Extract the [X, Y] coordinate from the center of the cell holding the provided text.  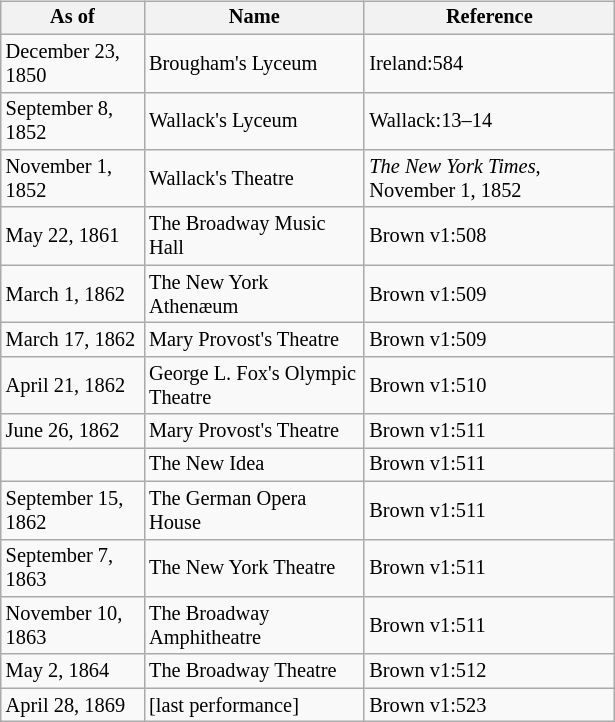
April 21, 1862 [72, 385]
Brown v1:523 [489, 705]
[last performance] [254, 705]
May 22, 1861 [72, 236]
Brown v1:512 [489, 671]
March 17, 1862 [72, 340]
September 7, 1863 [72, 568]
The New York Theatre [254, 568]
Wallack's Lyceum [254, 121]
George L. Fox's Olympic Theatre [254, 385]
May 2, 1864 [72, 671]
November 10, 1863 [72, 626]
The New Idea [254, 465]
March 1, 1862 [72, 294]
Brougham's Lyceum [254, 63]
The Broadway Theatre [254, 671]
Name [254, 18]
Wallack:13–14 [489, 121]
Brown v1:508 [489, 236]
September 8, 1852 [72, 121]
The Broadway Music Hall [254, 236]
The Broadway Amphitheatre [254, 626]
April 28, 1869 [72, 705]
Ireland:584 [489, 63]
June 26, 1862 [72, 431]
As of [72, 18]
September 15, 1862 [72, 510]
The German Opera House [254, 510]
Wallack's Theatre [254, 179]
The New York Athenæum [254, 294]
Reference [489, 18]
The New York Times, November 1, 1852 [489, 179]
November 1, 1852 [72, 179]
Brown v1:510 [489, 385]
December 23, 1850 [72, 63]
